Search for the cell housing the specified text and yield its [X, Y] center coordinate. 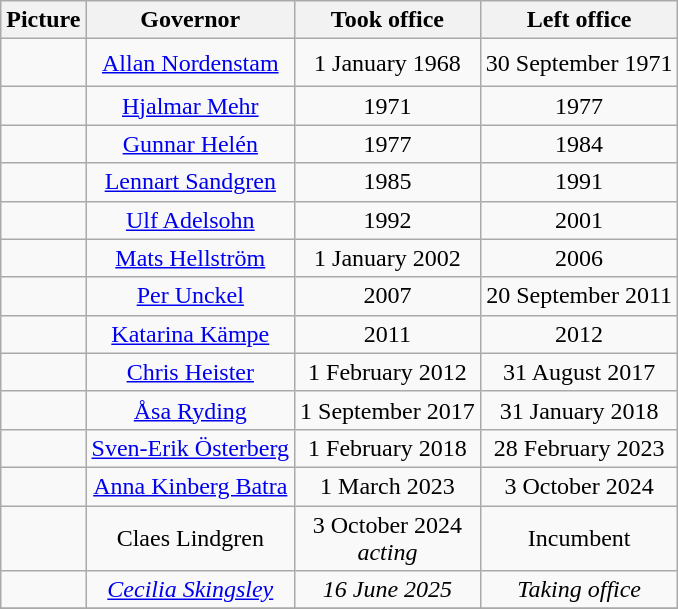
Governor [190, 20]
2012 [579, 334]
1 March 2023 [388, 486]
2001 [579, 220]
28 February 2023 [579, 448]
2011 [388, 334]
1 January 2002 [388, 258]
16 June 2025 [388, 590]
Claes Lindgren [190, 538]
Hjalmar Mehr [190, 106]
31 August 2017 [579, 372]
1 September 2017 [388, 410]
Chris Heister [190, 372]
Gunnar Helén [190, 144]
31 January 2018 [579, 410]
Left office [579, 20]
Anna Kinberg Batra [190, 486]
Incumbent [579, 538]
1971 [388, 106]
Took office [388, 20]
1 February 2018 [388, 448]
Taking office [579, 590]
3 October 2024acting [388, 538]
Cecilia Skingsley [190, 590]
2006 [579, 258]
20 September 2011 [579, 296]
1985 [388, 182]
1 January 1968 [388, 63]
1 February 2012 [388, 372]
Mats Hellström [190, 258]
Lennart Sandgren [190, 182]
Per Unckel [190, 296]
Sven-Erik Österberg [190, 448]
3 October 2024 [579, 486]
2007 [388, 296]
Åsa Ryding [190, 410]
1991 [579, 182]
Allan Nordenstam [190, 63]
Katarina Kämpe [190, 334]
30 September 1971 [579, 63]
1984 [579, 144]
1992 [388, 220]
Ulf Adelsohn [190, 220]
Picture [44, 20]
